Determine the [x, y] coordinate at the center of the cell enclosing the given text.  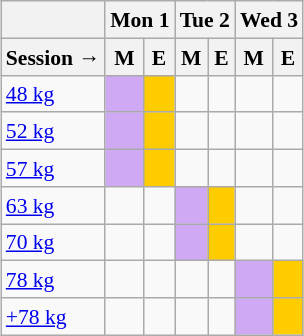
Wed 3 [269, 20]
78 kg [53, 280]
Tue 2 [205, 20]
48 kg [53, 94]
63 kg [53, 204]
Mon 1 [140, 20]
70 kg [53, 242]
Session → [53, 56]
52 kg [53, 130]
+78 kg [53, 316]
57 kg [53, 168]
